Return the [x, y] coordinate for the center point of the cell that contains the specified text.  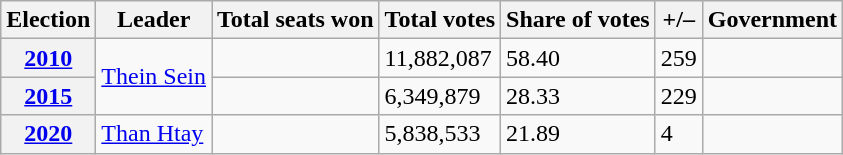
259 [678, 58]
229 [678, 96]
11,882,087 [440, 58]
2015 [48, 96]
Than Htay [154, 134]
2020 [48, 134]
Election [48, 20]
Leader [154, 20]
Total seats won [296, 20]
Share of votes [578, 20]
58.40 [578, 58]
+/– [678, 20]
5,838,533 [440, 134]
2010 [48, 58]
6,349,879 [440, 96]
Total votes [440, 20]
Thein Sein [154, 77]
28.33 [578, 96]
Government [772, 20]
4 [678, 134]
21.89 [578, 134]
